Capture the cell that displays the provided text and extract its [X, Y] central coordinate. 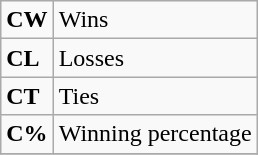
CW [27, 20]
CT [27, 96]
Losses [155, 58]
C% [27, 134]
Wins [155, 20]
Ties [155, 96]
Winning percentage [155, 134]
CL [27, 58]
